From the cell containing the given text, extract its center point as (X, Y) coordinate. 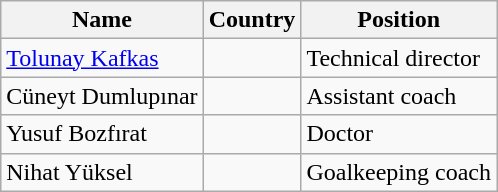
Cüneyt Dumlupınar (102, 96)
Nihat Yüksel (102, 172)
Tolunay Kafkas (102, 58)
Country (252, 20)
Goalkeeping coach (399, 172)
Yusuf Bozfırat (102, 134)
Assistant coach (399, 96)
Position (399, 20)
Name (102, 20)
Technical director (399, 58)
Doctor (399, 134)
